Output the (X, Y) coordinate of the center of the cell containing the given text.  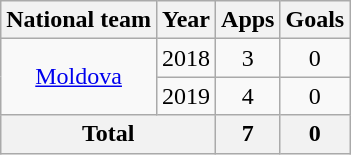
7 (248, 134)
Goals (315, 20)
3 (248, 58)
Moldova (79, 77)
2019 (186, 96)
Apps (248, 20)
National team (79, 20)
Total (108, 134)
4 (248, 96)
Year (186, 20)
2018 (186, 58)
